Return the (X, Y) coordinate for the center point of the cell that contains the specified text.  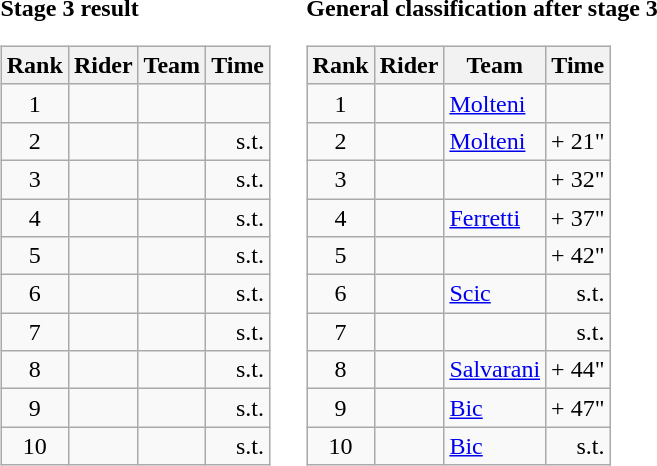
Ferretti (495, 217)
+ 21" (578, 141)
Scic (495, 294)
+ 37" (578, 217)
Salvarani (495, 370)
+ 32" (578, 179)
+ 47" (578, 408)
+ 42" (578, 256)
+ 44" (578, 370)
